Find where the given text appears and provide that cell's center as (X, Y) coordinate. 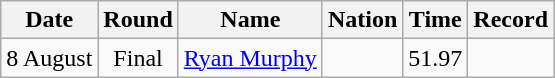
8 August (50, 58)
Round (138, 20)
Time (436, 20)
51.97 (436, 58)
Nation (362, 20)
Ryan Murphy (250, 58)
Name (250, 20)
Date (50, 20)
Final (138, 58)
Record (511, 20)
